Capture the cell that displays the provided text and extract its (X, Y) central coordinate. 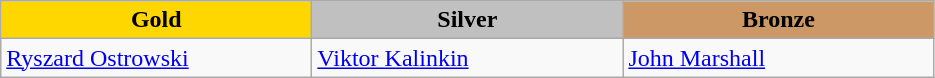
Viktor Kalinkin (468, 58)
Bronze (778, 20)
Ryszard Ostrowski (156, 58)
Gold (156, 20)
John Marshall (778, 58)
Silver (468, 20)
